Return the (x, y) coordinate for the center point of the cell that contains the specified text.  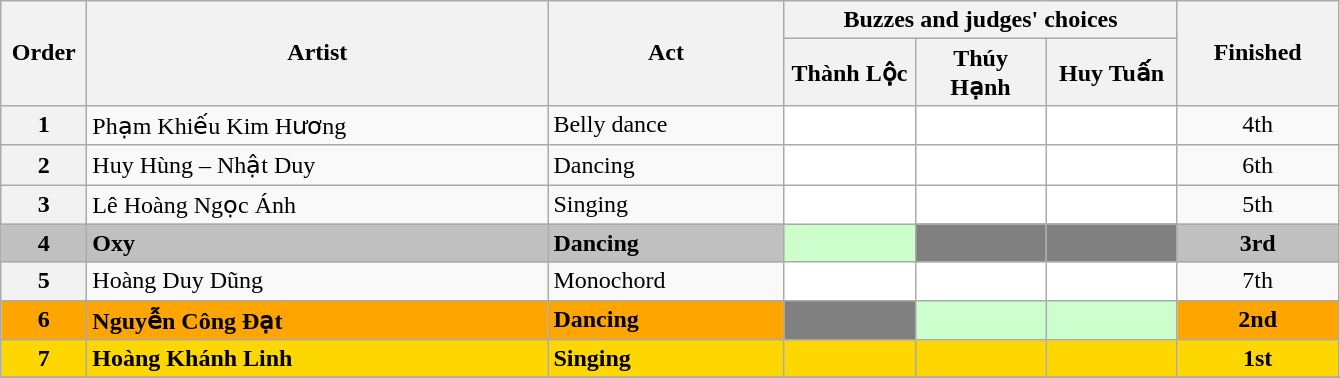
3rd (1258, 243)
Buzzes and judges' choices (980, 20)
6 (44, 320)
1st (1258, 359)
Finished (1258, 54)
Phạm Khiếu Kim Hương (318, 125)
4th (1258, 125)
2nd (1258, 320)
Artist (318, 54)
Hoàng Duy Dũng (318, 281)
Oxy (318, 243)
3 (44, 204)
Act (666, 54)
Thúy Hạnh (980, 72)
6th (1258, 165)
Huy Hùng – Nhật Duy (318, 165)
5th (1258, 204)
Huy Tuấn (1112, 72)
2 (44, 165)
1 (44, 125)
Belly dance (666, 125)
Hoàng Khánh Linh (318, 359)
Monochord (666, 281)
Nguyễn Công Đạt (318, 320)
4 (44, 243)
7th (1258, 281)
Lê Hoàng Ngọc Ánh (318, 204)
7 (44, 359)
Order (44, 54)
5 (44, 281)
Thành Lộc (850, 72)
